From the cell containing the given text, extract its center point as [x, y] coordinate. 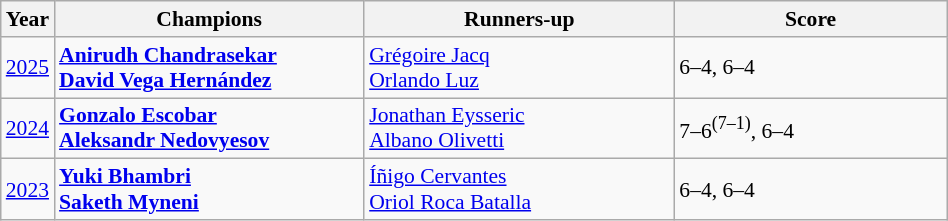
Gonzalo Escobar Aleksandr Nedovyesov [209, 128]
7–6(7–1), 6–4 [810, 128]
Íñigo Cervantes Oriol Roca Batalla [519, 190]
Grégoire Jacq Orlando Luz [519, 68]
Runners-up [519, 19]
Jonathan Eysseric Albano Olivetti [519, 128]
2023 [28, 190]
Year [28, 19]
Score [810, 19]
Anirudh Chandrasekar David Vega Hernández [209, 68]
2024 [28, 128]
Champions [209, 19]
2025 [28, 68]
Yuki Bhambri Saketh Myneni [209, 190]
